Return [x, y] of the center of cell containing provided text 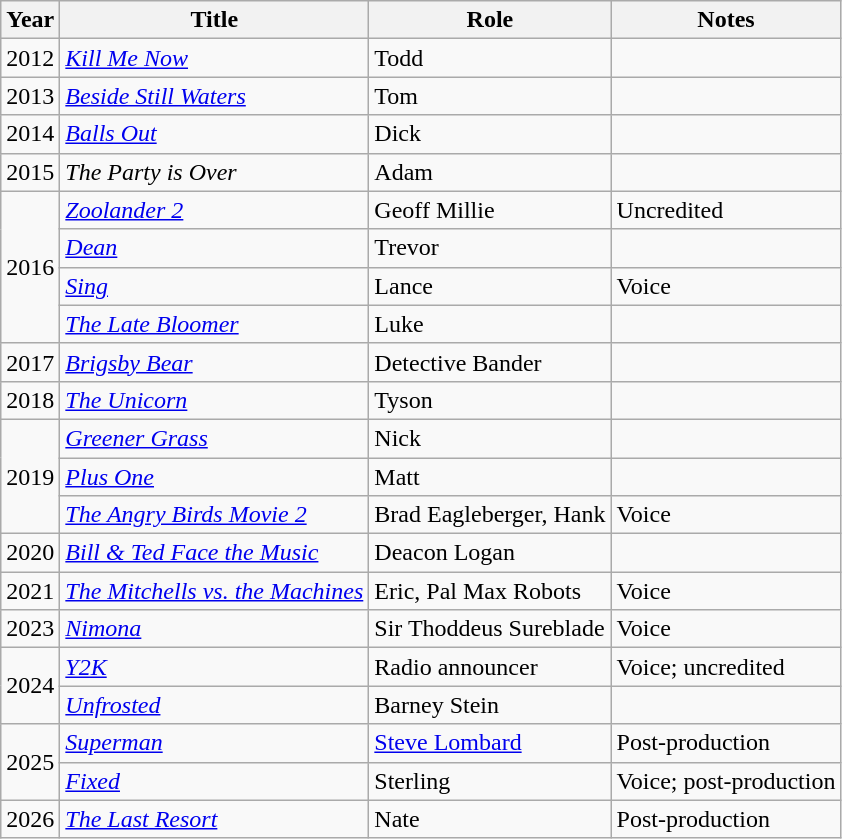
2017 [30, 362]
2015 [30, 172]
The Mitchells vs. the Machines [214, 591]
Role [490, 20]
Notes [726, 20]
Eric, Pal Max Robots [490, 591]
2025 [30, 762]
Y2K [214, 667]
2024 [30, 686]
Radio announcer [490, 667]
Nick [490, 438]
Kill Me Now [214, 58]
2013 [30, 96]
Matt [490, 477]
Beside Still Waters [214, 96]
Plus One [214, 477]
Bill & Ted Face the Music [214, 553]
2016 [30, 267]
Geoff Millie [490, 210]
Brigsby Bear [214, 362]
Sir Thoddeus Sureblade [490, 629]
Detective Bander [490, 362]
2018 [30, 400]
2026 [30, 819]
The Party is Over [214, 172]
2019 [30, 476]
Nimona [214, 629]
Year [30, 20]
Nate [490, 819]
Luke [490, 324]
2020 [30, 553]
2023 [30, 629]
Tyson [490, 400]
Dean [214, 248]
Brad Eagleberger, Hank [490, 515]
Sing [214, 286]
The Late Bloomer [214, 324]
Superman [214, 743]
Uncredited [726, 210]
Sterling [490, 781]
Steve Lombard [490, 743]
Lance [490, 286]
Unfrosted [214, 705]
2012 [30, 58]
Title [214, 20]
Balls Out [214, 134]
2021 [30, 591]
Dick [490, 134]
The Angry Birds Movie 2 [214, 515]
Todd [490, 58]
Barney Stein [490, 705]
Voice; uncredited [726, 667]
The Unicorn [214, 400]
Trevor [490, 248]
Zoolander 2 [214, 210]
Deacon Logan [490, 553]
Voice; post-production [726, 781]
The Last Resort [214, 819]
Adam [490, 172]
Greener Grass [214, 438]
Fixed [214, 781]
Tom [490, 96]
2014 [30, 134]
